Search for the cell housing the specified text and yield its (x, y) center coordinate. 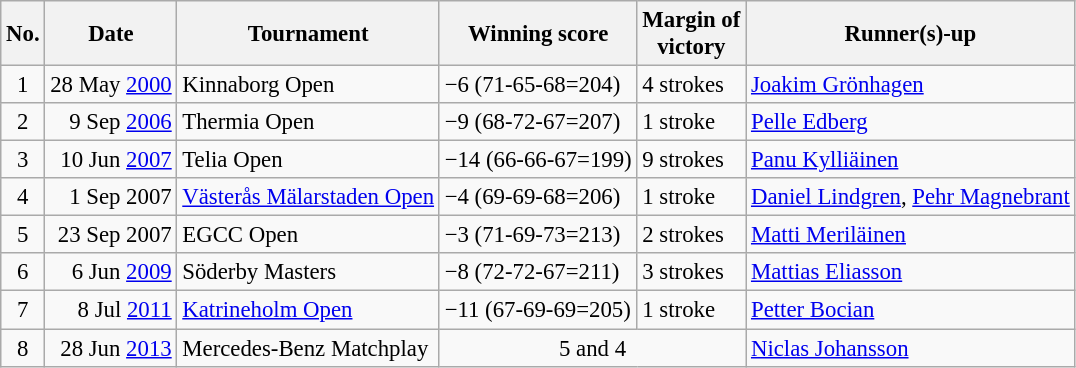
Runner(s)-up (910, 34)
Niclas Johansson (910, 348)
28 May 2000 (111, 85)
2 (23, 122)
Mercedes-Benz Matchplay (308, 348)
Petter Bocian (910, 310)
−8 (72-72-67=211) (538, 273)
8 (23, 348)
1 Sep 2007 (111, 197)
−11 (67-69-69=205) (538, 310)
9 Sep 2006 (111, 122)
Winning score (538, 34)
No. (23, 34)
4 strokes (692, 85)
28 Jun 2013 (111, 348)
Date (111, 34)
8 Jul 2011 (111, 310)
−4 (69-69-68=206) (538, 197)
Joakim Grönhagen (910, 85)
Pelle Edberg (910, 122)
3 (23, 160)
Panu Kylliäinen (910, 160)
7 (23, 310)
Thermia Open (308, 122)
Söderby Masters (308, 273)
−9 (68-72-67=207) (538, 122)
3 strokes (692, 273)
EGCC Open (308, 235)
2 strokes (692, 235)
Västerås Mälarstaden Open (308, 197)
Daniel Lindgren, Pehr Magnebrant (910, 197)
Katrineholm Open (308, 310)
5 and 4 (592, 348)
Tournament (308, 34)
Kinnaborg Open (308, 85)
9 strokes (692, 160)
23 Sep 2007 (111, 235)
1 (23, 85)
4 (23, 197)
−14 (66-66-67=199) (538, 160)
5 (23, 235)
Margin ofvictory (692, 34)
6 (23, 273)
Telia Open (308, 160)
Matti Meriläinen (910, 235)
6 Jun 2009 (111, 273)
Mattias Eliasson (910, 273)
10 Jun 2007 (111, 160)
−3 (71-69-73=213) (538, 235)
−6 (71-65-68=204) (538, 85)
